Output the (X, Y) coordinate of the center of the cell containing the given text.  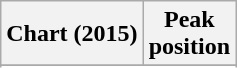
Chart (2015) (72, 34)
Peakposition (189, 34)
